From the cell containing the given text, extract its center point as [X, Y] coordinate. 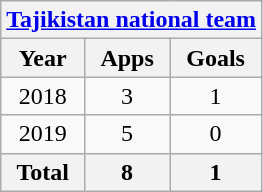
0 [216, 134]
2018 [43, 96]
Apps [128, 58]
Tajikistan national team [132, 20]
Total [43, 172]
Goals [216, 58]
8 [128, 172]
5 [128, 134]
3 [128, 96]
Year [43, 58]
2019 [43, 134]
